From the cell containing the given text, extract its center point as (X, Y) coordinate. 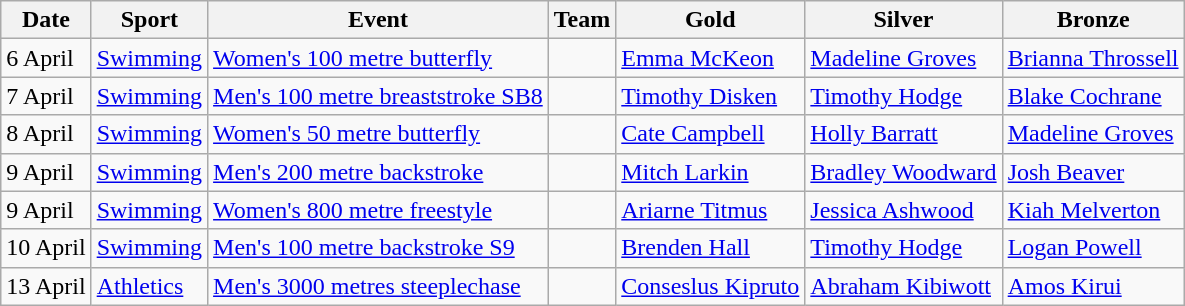
Kiah Melverton (1093, 210)
Team (582, 20)
Emma McKeon (710, 58)
Women's 100 metre butterfly (378, 58)
13 April (46, 286)
Holly Barratt (904, 134)
Women's 50 metre butterfly (378, 134)
Brianna Throssell (1093, 58)
Logan Powell (1093, 248)
7 April (46, 96)
Silver (904, 20)
Josh Beaver (1093, 172)
Athletics (149, 286)
10 April (46, 248)
Mitch Larkin (710, 172)
Gold (710, 20)
Bradley Woodward (904, 172)
Ariarne Titmus (710, 210)
8 April (46, 134)
Jessica Ashwood (904, 210)
Timothy Disken (710, 96)
Men's 100 metre backstroke S9 (378, 248)
6 April (46, 58)
Men's 3000 metres steeplechase (378, 286)
Event (378, 20)
Blake Cochrane (1093, 96)
Conseslus Kipruto (710, 286)
Sport (149, 20)
Date (46, 20)
Cate Campbell (710, 134)
Men's 100 metre breaststroke SB8 (378, 96)
Bronze (1093, 20)
Men's 200 metre backstroke (378, 172)
Women's 800 metre freestyle (378, 210)
Abraham Kibiwott (904, 286)
Amos Kirui (1093, 286)
Brenden Hall (710, 248)
